Return the (X, Y) coordinate for the center point of the cell that contains the specified text.  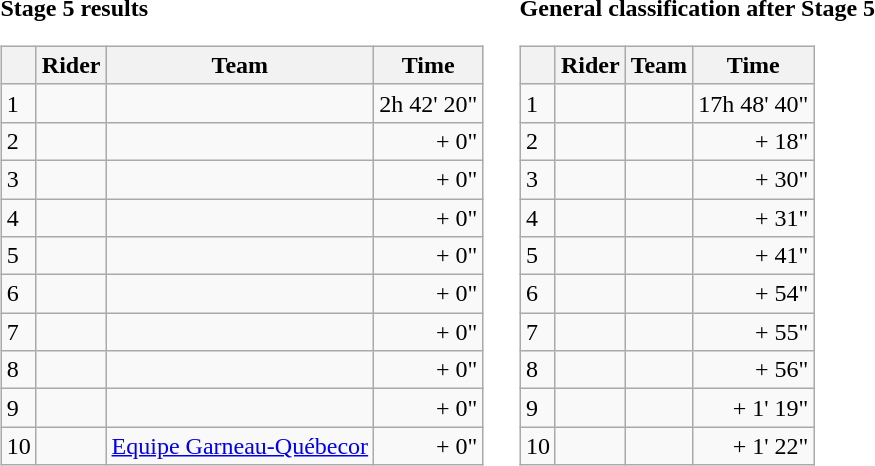
+ 31" (754, 217)
17h 48' 40" (754, 103)
+ 41" (754, 256)
+ 55" (754, 332)
Equipe Garneau-Québecor (240, 446)
+ 30" (754, 179)
+ 1' 19" (754, 408)
+ 54" (754, 294)
2h 42' 20" (428, 103)
+ 1' 22" (754, 446)
+ 56" (754, 370)
+ 18" (754, 141)
